Detect which cell encompasses the target text, then output its [X, Y] center coordinate. 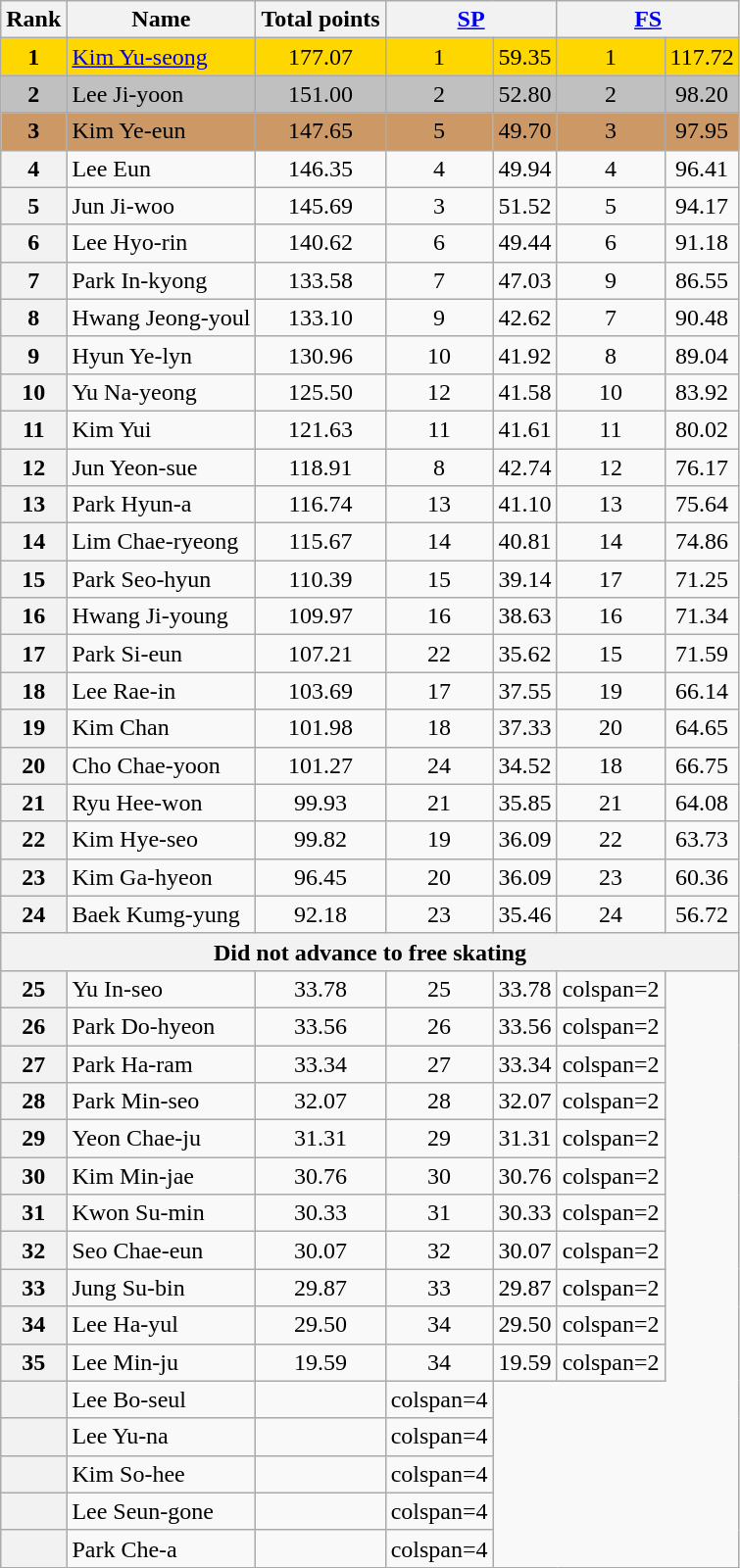
Name [161, 20]
Park Ha-ram [161, 1063]
Did not advance to free skating [370, 952]
90.48 [702, 318]
35 [33, 1362]
52.80 [525, 94]
177.07 [321, 57]
35.62 [525, 654]
Park Do-hyeon [161, 1026]
Yu Na-yeong [161, 392]
41.10 [525, 505]
42.62 [525, 318]
71.25 [702, 579]
110.39 [321, 579]
125.50 [321, 392]
Lee Min-ju [161, 1362]
Baek Kumg-yung [161, 914]
34.52 [525, 765]
Ryu Hee-won [161, 803]
Lee Bo-seul [161, 1399]
109.97 [321, 616]
97.95 [702, 131]
133.58 [321, 280]
140.62 [321, 243]
101.27 [321, 765]
FS [648, 20]
39.14 [525, 579]
37.55 [525, 691]
107.21 [321, 654]
Lee Yu-na [161, 1437]
Lee Hyo-rin [161, 243]
89.04 [702, 355]
47.03 [525, 280]
Kwon Su-min [161, 1213]
Jun Ji-woo [161, 206]
83.92 [702, 392]
96.45 [321, 877]
71.59 [702, 654]
Park Hyun-a [161, 505]
41.58 [525, 392]
49.70 [525, 131]
130.96 [321, 355]
101.98 [321, 728]
49.44 [525, 243]
133.10 [321, 318]
Park Seo-hyun [161, 579]
Hwang Jeong-youl [161, 318]
121.63 [321, 429]
Jung Su-bin [161, 1288]
92.18 [321, 914]
103.69 [321, 691]
Kim So-hee [161, 1474]
Lee Seun-gone [161, 1511]
Hwang Ji-young [161, 616]
35.85 [525, 803]
Cho Chae-yoon [161, 765]
41.92 [525, 355]
Lim Chae-ryeong [161, 542]
Kim Ye-eun [161, 131]
146.35 [321, 169]
147.65 [321, 131]
66.75 [702, 765]
Kim Hye-seo [161, 840]
76.17 [702, 467]
63.73 [702, 840]
Rank [33, 20]
Jun Yeon-sue [161, 467]
Lee Ha-yul [161, 1325]
64.08 [702, 803]
80.02 [702, 429]
99.93 [321, 803]
Kim Yui [161, 429]
145.69 [321, 206]
49.94 [525, 169]
41.61 [525, 429]
56.72 [702, 914]
42.74 [525, 467]
75.64 [702, 505]
117.72 [702, 57]
86.55 [702, 280]
Park In-kyong [161, 280]
Yu In-seo [161, 989]
Seo Chae-eun [161, 1250]
98.20 [702, 94]
40.81 [525, 542]
38.63 [525, 616]
59.35 [525, 57]
116.74 [321, 505]
Park Min-seo [161, 1102]
51.52 [525, 206]
60.36 [702, 877]
Kim Chan [161, 728]
Lee Eun [161, 169]
Total points [321, 20]
118.91 [321, 467]
71.34 [702, 616]
Kim Yu-seong [161, 57]
Lee Ji-yoon [161, 94]
Kim Ga-hyeon [161, 877]
Park Che-a [161, 1548]
74.86 [702, 542]
115.67 [321, 542]
64.65 [702, 728]
37.33 [525, 728]
Lee Rae-in [161, 691]
Yeon Chae-ju [161, 1139]
Park Si-eun [161, 654]
SP [470, 20]
Hyun Ye-lyn [161, 355]
99.82 [321, 840]
151.00 [321, 94]
35.46 [525, 914]
Kim Min-jae [161, 1176]
91.18 [702, 243]
66.14 [702, 691]
96.41 [702, 169]
94.17 [702, 206]
